Determine the (X, Y) coordinate at the center of the cell enclosing the given text.  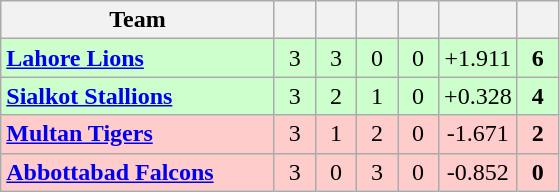
Abbottabad Falcons (138, 172)
Sialkot Stallions (138, 96)
+1.911 (478, 58)
6 (538, 58)
-0.852 (478, 172)
Multan Tigers (138, 134)
4 (538, 96)
Lahore Lions (138, 58)
Team (138, 20)
+0.328 (478, 96)
-1.671 (478, 134)
